Find where the given text appears and provide that cell's center as [X, Y] coordinate. 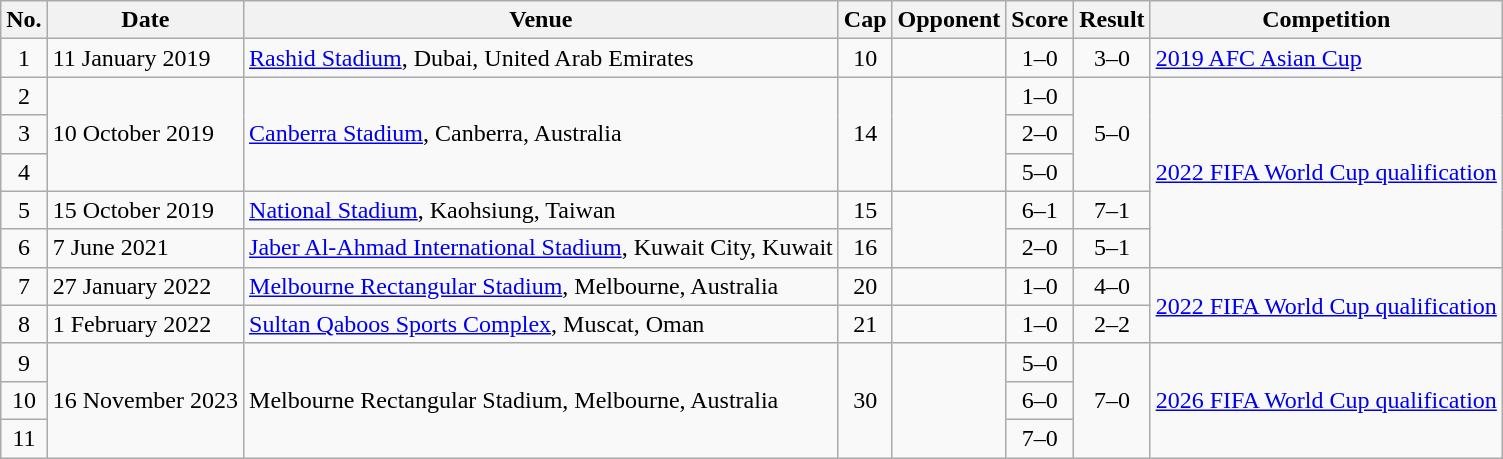
Date [145, 20]
2–2 [1112, 324]
National Stadium, Kaohsiung, Taiwan [542, 210]
6–0 [1040, 400]
11 January 2019 [145, 58]
Score [1040, 20]
Rashid Stadium, Dubai, United Arab Emirates [542, 58]
Result [1112, 20]
7 June 2021 [145, 248]
Cap [865, 20]
3–0 [1112, 58]
16 [865, 248]
7–1 [1112, 210]
Canberra Stadium, Canberra, Australia [542, 134]
6–1 [1040, 210]
11 [24, 438]
2026 FIFA World Cup qualification [1326, 400]
Opponent [949, 20]
15 [865, 210]
6 [24, 248]
14 [865, 134]
3 [24, 134]
16 November 2023 [145, 400]
4–0 [1112, 286]
8 [24, 324]
15 October 2019 [145, 210]
9 [24, 362]
1 February 2022 [145, 324]
30 [865, 400]
1 [24, 58]
Sultan Qaboos Sports Complex, Muscat, Oman [542, 324]
Jaber Al-Ahmad International Stadium, Kuwait City, Kuwait [542, 248]
5–1 [1112, 248]
7 [24, 286]
2019 AFC Asian Cup [1326, 58]
21 [865, 324]
Competition [1326, 20]
Venue [542, 20]
10 October 2019 [145, 134]
4 [24, 172]
No. [24, 20]
27 January 2022 [145, 286]
20 [865, 286]
5 [24, 210]
2 [24, 96]
